Locate the cell with the specified text and output its (x, y) center coordinate. 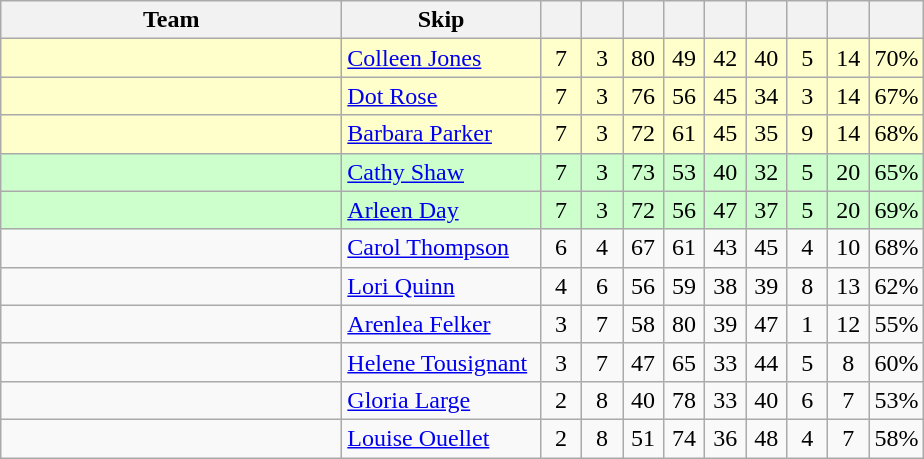
Skip (442, 20)
76 (642, 96)
53 (684, 172)
43 (726, 248)
Colleen Jones (442, 58)
34 (766, 96)
58 (642, 324)
51 (642, 438)
70% (896, 58)
Helene Tousignant (442, 362)
9 (808, 134)
48 (766, 438)
67 (642, 248)
58% (896, 438)
49 (684, 58)
44 (766, 362)
60% (896, 362)
65% (896, 172)
59 (684, 286)
69% (896, 210)
Arleen Day (442, 210)
53% (896, 400)
35 (766, 134)
Arenlea Felker (442, 324)
Team (172, 20)
Lori Quinn (442, 286)
65 (684, 362)
Louise Ouellet (442, 438)
Gloria Large (442, 400)
74 (684, 438)
37 (766, 210)
32 (766, 172)
Barbara Parker (442, 134)
1 (808, 324)
42 (726, 58)
55% (896, 324)
12 (848, 324)
Carol Thompson (442, 248)
67% (896, 96)
Cathy Shaw (442, 172)
10 (848, 248)
73 (642, 172)
62% (896, 286)
78 (684, 400)
13 (848, 286)
36 (726, 438)
Dot Rose (442, 96)
38 (726, 286)
